From the cell containing the given text, extract its center point as [X, Y] coordinate. 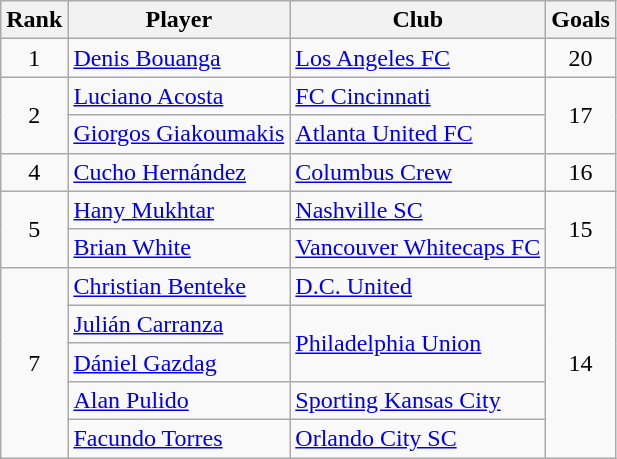
Alan Pulido [179, 400]
4 [34, 172]
Nashville SC [418, 210]
Rank [34, 20]
Giorgos Giakoumakis [179, 134]
Christian Benteke [179, 286]
Denis Bouanga [179, 58]
Orlando City SC [418, 438]
1 [34, 58]
D.C. United [418, 286]
Los Angeles FC [418, 58]
Facundo Torres [179, 438]
Goals [581, 20]
2 [34, 115]
Player [179, 20]
Brian White [179, 248]
15 [581, 229]
7 [34, 362]
Philadelphia Union [418, 343]
Club [418, 20]
20 [581, 58]
Vancouver Whitecaps FC [418, 248]
16 [581, 172]
Atlanta United FC [418, 134]
Columbus Crew [418, 172]
Luciano Acosta [179, 96]
17 [581, 115]
5 [34, 229]
Cucho Hernández [179, 172]
Sporting Kansas City [418, 400]
Hany Mukhtar [179, 210]
Julián Carranza [179, 324]
Dániel Gazdag [179, 362]
FC Cincinnati [418, 96]
14 [581, 362]
